Scan for the cell matching the given text and deliver its [x, y] coordinate at center. 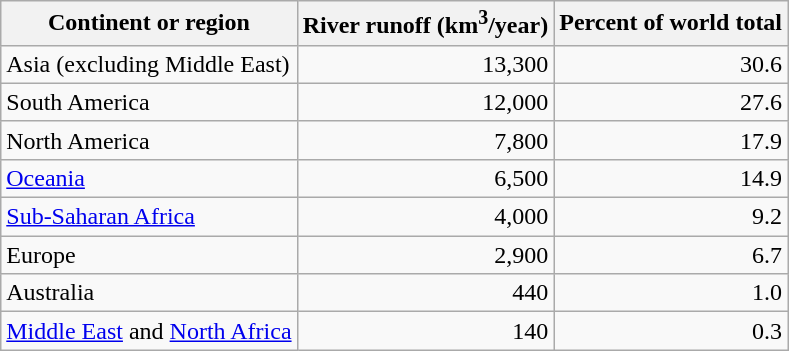
17.9 [671, 140]
6,500 [426, 178]
Asia (excluding Middle East) [149, 64]
440 [426, 293]
Australia [149, 293]
4,000 [426, 217]
7,800 [426, 140]
27.6 [671, 102]
13,300 [426, 64]
12,000 [426, 102]
Europe [149, 255]
Oceania [149, 178]
Percent of world total [671, 24]
2,900 [426, 255]
30.6 [671, 64]
14.9 [671, 178]
6.7 [671, 255]
Continent or region [149, 24]
North America [149, 140]
1.0 [671, 293]
9.2 [671, 217]
0.3 [671, 331]
Middle East and North Africa [149, 331]
140 [426, 331]
Sub-Saharan Africa [149, 217]
South America [149, 102]
River runoff (km3/year) [426, 24]
